Extract the (x, y) coordinate from the center of the cell holding the provided text.  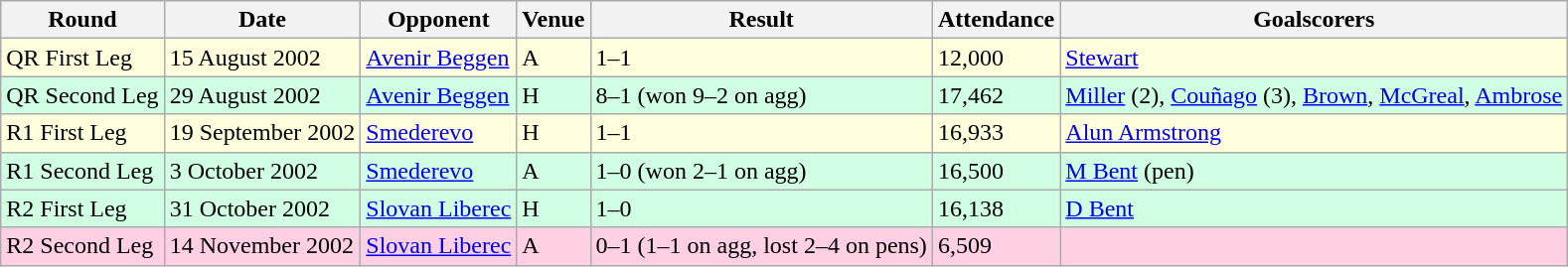
6,509 (996, 246)
M Bent (pen) (1314, 171)
R2 Second Leg (82, 246)
15 August 2002 (262, 58)
R1 Second Leg (82, 171)
Opponent (439, 20)
31 October 2002 (262, 208)
Stewart (1314, 58)
Attendance (996, 20)
QR Second Leg (82, 95)
16,138 (996, 208)
D Bent (1314, 208)
17,462 (996, 95)
R1 First Leg (82, 133)
16,500 (996, 171)
3 October 2002 (262, 171)
Date (262, 20)
29 August 2002 (262, 95)
Round (82, 20)
1–0 (761, 208)
Result (761, 20)
19 September 2002 (262, 133)
16,933 (996, 133)
Goalscorers (1314, 20)
QR First Leg (82, 58)
Miller (2), Couñago (3), Brown, McGreal, Ambrose (1314, 95)
12,000 (996, 58)
1–0 (won 2–1 on agg) (761, 171)
Venue (553, 20)
8–1 (won 9–2 on agg) (761, 95)
0–1 (1–1 on agg, lost 2–4 on pens) (761, 246)
Alun Armstrong (1314, 133)
14 November 2002 (262, 246)
R2 First Leg (82, 208)
